Locate the cell with the specified text and output its (x, y) center coordinate. 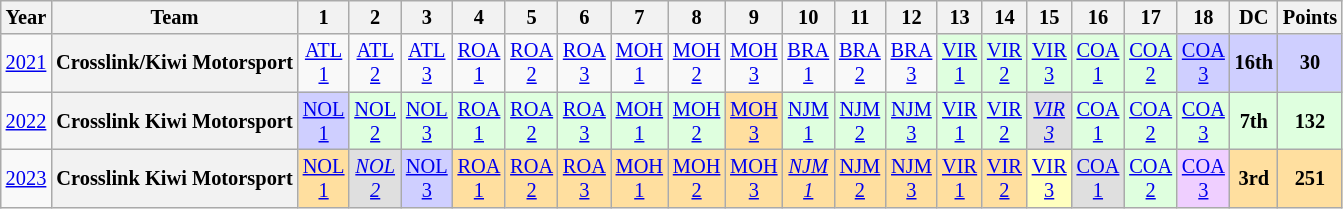
5 (532, 17)
Year (26, 17)
DC (1254, 17)
2021 (26, 63)
1 (324, 17)
4 (480, 17)
11 (860, 17)
15 (1050, 17)
Team (174, 17)
Crosslink/Kiwi Motorsport (174, 63)
BRA2 (860, 63)
16 (1098, 17)
3rd (1254, 178)
7th (1254, 121)
251 (1310, 178)
17 (1150, 17)
12 (912, 17)
Points (1310, 17)
30 (1310, 63)
7 (640, 17)
13 (960, 17)
6 (584, 17)
BRA3 (912, 63)
132 (1310, 121)
10 (808, 17)
8 (696, 17)
9 (754, 17)
2 (375, 17)
16th (1254, 63)
ATL2 (375, 63)
ATL1 (324, 63)
2022 (26, 121)
BRA1 (808, 63)
3 (427, 17)
2023 (26, 178)
14 (1004, 17)
ATL3 (427, 63)
18 (1204, 17)
